Return the [x, y] coordinate for the center point of the cell that contains the specified text.  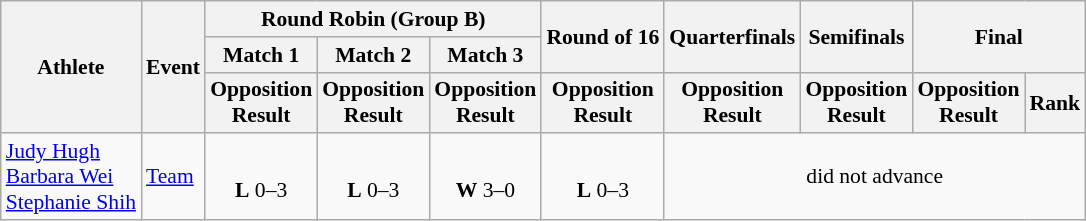
Athlete [71, 67]
Final [998, 36]
Round of 16 [602, 36]
Match 2 [373, 55]
Rank [1056, 102]
W 3–0 [485, 178]
Judy HughBarbara WeiStephanie Shih [71, 178]
Match 1 [261, 55]
Event [173, 67]
Quarterfinals [732, 36]
Match 3 [485, 55]
Semifinals [856, 36]
Round Robin (Group B) [373, 19]
did not advance [874, 178]
Team [173, 178]
